Detect which cell encompasses the target text, then output its [X, Y] center coordinate. 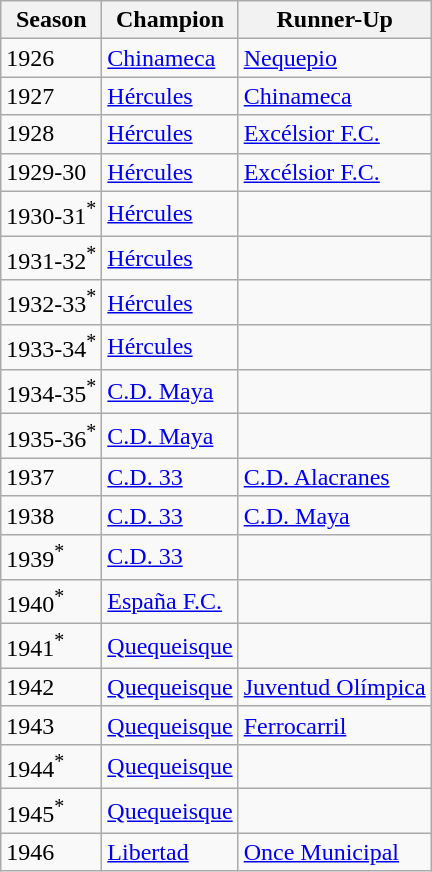
1927 [52, 96]
1943 [52, 725]
Juventud Olímpica [334, 687]
Champion [170, 20]
1930-31* [52, 214]
1926 [52, 58]
1940* [52, 602]
1939* [52, 558]
1928 [52, 134]
Nequepio [334, 58]
Ferrocarril [334, 725]
1933-34* [52, 348]
España F.C. [170, 602]
1944* [52, 766]
Season [52, 20]
1929-30 [52, 172]
Once Municipal [334, 852]
1942 [52, 687]
1934-35* [52, 392]
1941* [52, 646]
C.D. Alacranes [334, 477]
Libertad [170, 852]
1935-36* [52, 436]
1946 [52, 852]
1945* [52, 812]
Runner-Up [334, 20]
1937 [52, 477]
1931-32* [52, 258]
1938 [52, 515]
1932-33* [52, 302]
